Find where the given text appears and provide that cell's center as (x, y) coordinate. 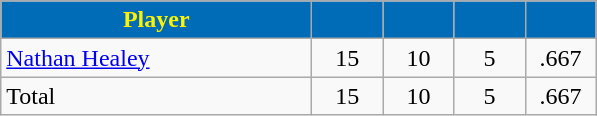
Player (156, 20)
Nathan Healey (156, 58)
Total (156, 96)
